Provide the (x, y) coordinate of the cell's center where the given text is located.  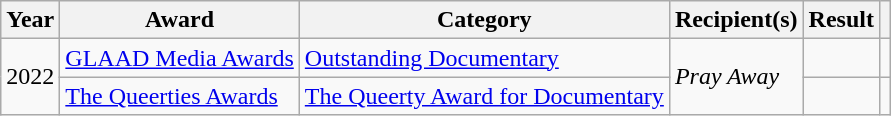
The Queerties Awards (180, 96)
The Queerty Award for Documentary (484, 96)
Outstanding Documentary (484, 58)
Category (484, 20)
GLAAD Media Awards (180, 58)
Recipient(s) (736, 20)
2022 (30, 77)
Result (841, 20)
Year (30, 20)
Award (180, 20)
Pray Away (736, 77)
